Locate the cell with the specified text and output its (x, y) center coordinate. 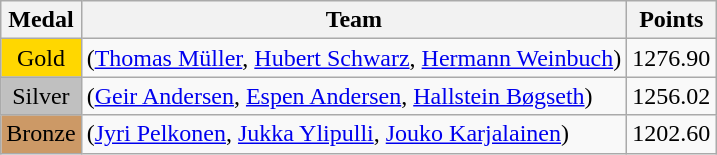
Gold (41, 58)
Team (354, 20)
Bronze (41, 134)
Medal (41, 20)
(Geir Andersen, Espen Andersen, Hallstein Bøgseth) (354, 96)
(Thomas Müller, Hubert Schwarz, Hermann Weinbuch) (354, 58)
Silver (41, 96)
1276.90 (672, 58)
1256.02 (672, 96)
(Jyri Pelkonen, Jukka Ylipulli, Jouko Karjalainen) (354, 134)
1202.60 (672, 134)
Points (672, 20)
